Provide the (X, Y) coordinate of the cell's center where the given text is located.  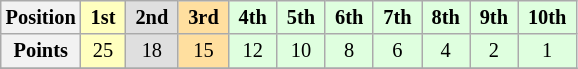
6 (397, 51)
7th (397, 17)
9th (494, 17)
8th (446, 17)
3rd (203, 17)
1 (547, 51)
1st (104, 17)
15 (203, 51)
10th (547, 17)
12 (253, 51)
4th (253, 17)
8 (349, 51)
2nd (152, 17)
2 (494, 51)
25 (104, 51)
18 (152, 51)
6th (349, 17)
Points (41, 51)
10 (301, 51)
5th (301, 17)
Position (41, 17)
4 (446, 51)
